For the text-containing cell, return its midpoint in (x, y) coordinate format. 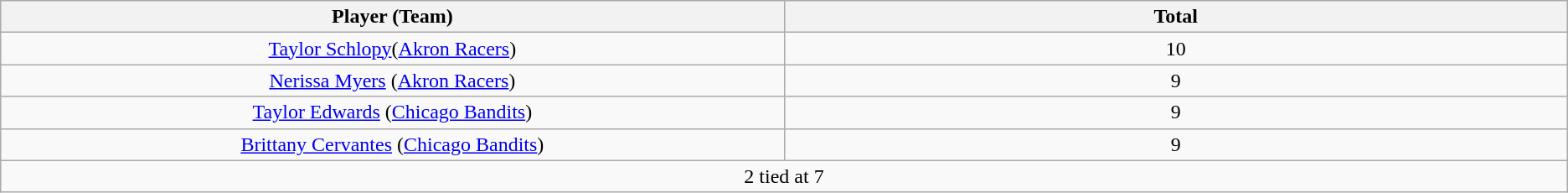
10 (1176, 49)
Brittany Cervantes (Chicago Bandits) (392, 144)
Taylor Edwards (Chicago Bandits) (392, 112)
Player (Team) (392, 17)
2 tied at 7 (784, 176)
Total (1176, 17)
Nerissa Myers (Akron Racers) (392, 81)
Taylor Schlopy(Akron Racers) (392, 49)
